Capture the cell that displays the provided text and extract its (X, Y) central coordinate. 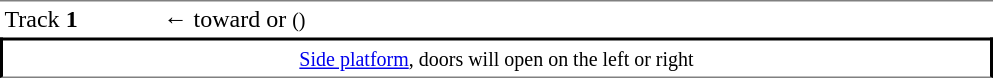
Track 1 (80, 19)
Side platform, doors will open on the left or right (496, 58)
← toward or () (576, 19)
